Locate the cell with the specified text and output its (X, Y) center coordinate. 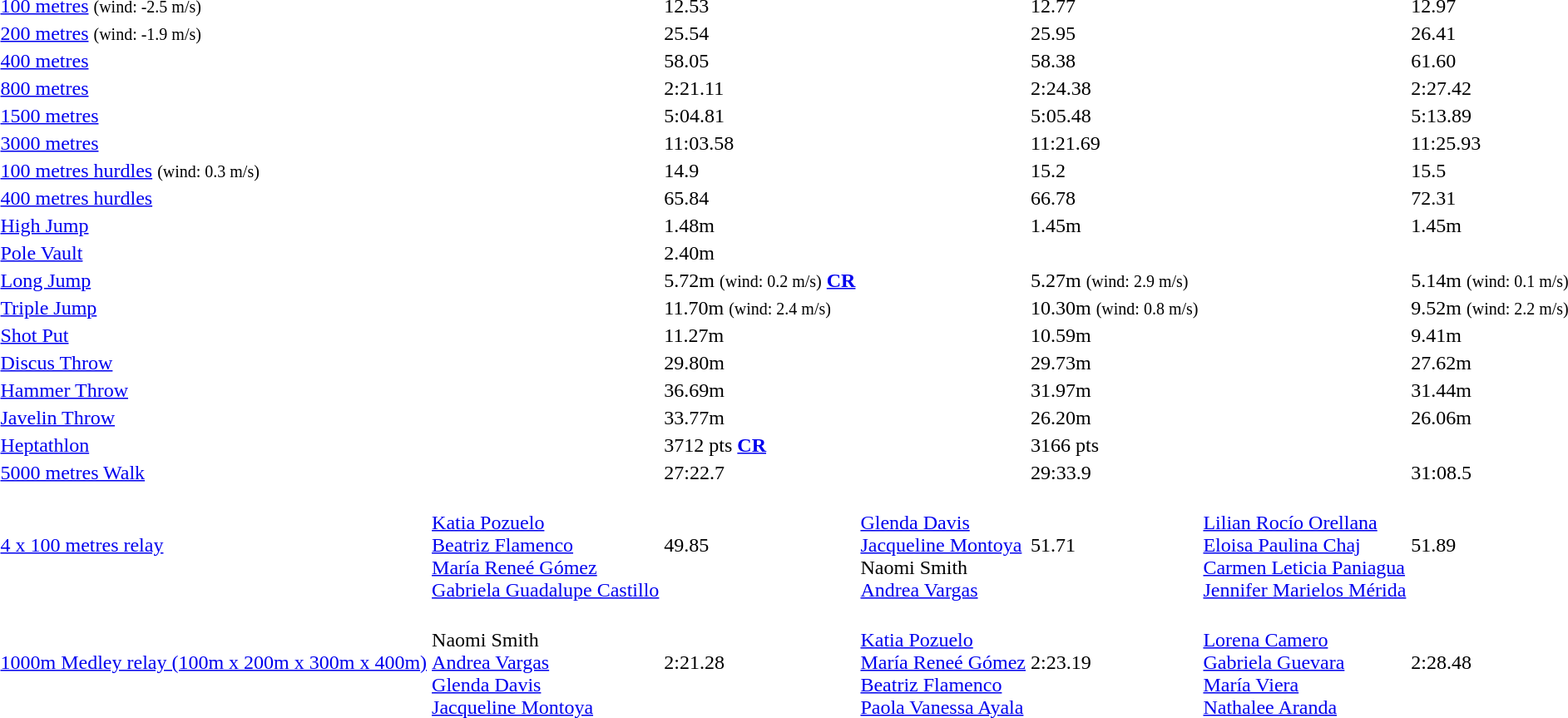
29.80m (760, 363)
11:21.69 (1115, 143)
5.27m (wind: 2.9 m/s) (1115, 280)
5:05.48 (1115, 116)
2:21.11 (760, 88)
11.70m (wind: 2.4 m/s) (760, 308)
58.05 (760, 61)
49.85 (760, 545)
10.59m (1115, 335)
5.72m (wind: 0.2 m/s) CR (760, 280)
26.20m (1115, 418)
29:33.9 (1115, 473)
33.77m (760, 418)
1.45m (1115, 225)
25.95 (1115, 33)
1.48m (760, 225)
3166 pts (1115, 445)
Katia Pozuelo Beatriz Flamenco María Reneé Gómez Gabriela Guadalupe Castillo (546, 545)
2:24.38 (1115, 88)
Lilian Rocío Orellana Eloisa Paulina Chaj Carmen Leticia Paniagua Jennifer Marielos Mérida (1304, 545)
27:22.7 (760, 473)
51.71 (1115, 545)
15.2 (1115, 171)
Glenda Davis Jacqueline Montoya Naomi Smith Andrea Vargas (943, 545)
36.69m (760, 390)
31.97m (1115, 390)
11.27m (760, 335)
14.9 (760, 171)
11:03.58 (760, 143)
3712 pts CR (760, 445)
25.54 (760, 33)
29.73m (1115, 363)
10.30m (wind: 0.8 m/s) (1115, 308)
58.38 (1115, 61)
65.84 (760, 198)
2.40m (760, 253)
5:04.81 (760, 116)
66.78 (1115, 198)
